Find where the given text appears and provide that cell's center as [x, y] coordinate. 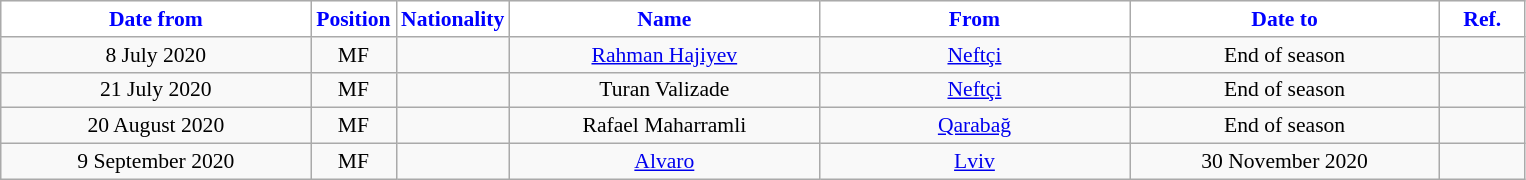
Position [354, 19]
8 July 2020 [156, 55]
Turan Valizade [664, 90]
9 September 2020 [156, 162]
Date from [156, 19]
Qarabağ [974, 126]
20 August 2020 [156, 126]
Alvaro [664, 162]
Lviv [974, 162]
Nationality [452, 19]
Rahman Hajiyev [664, 55]
Date to [1285, 19]
Rafael Maharramli [664, 126]
Ref. [1482, 19]
30 November 2020 [1285, 162]
21 July 2020 [156, 90]
Name [664, 19]
From [974, 19]
